Search for the cell housing the specified text and yield its [x, y] center coordinate. 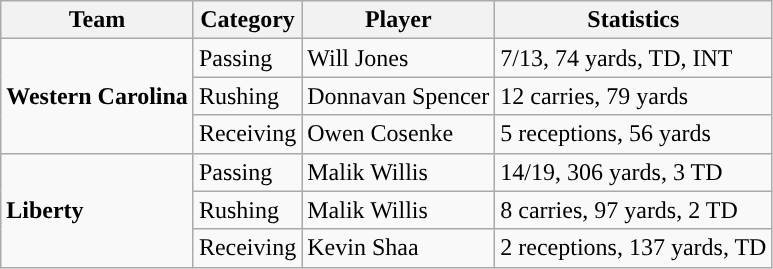
Owen Cosenke [398, 134]
7/13, 74 yards, TD, INT [634, 58]
2 receptions, 137 yards, TD [634, 248]
8 carries, 97 yards, 2 TD [634, 210]
Liberty [98, 210]
Donnavan Spencer [398, 96]
Western Carolina [98, 96]
Kevin Shaa [398, 248]
Player [398, 20]
5 receptions, 56 yards [634, 134]
Team [98, 20]
Will Jones [398, 58]
14/19, 306 yards, 3 TD [634, 172]
12 carries, 79 yards [634, 96]
Statistics [634, 20]
Category [247, 20]
